From the cell containing the given text, extract its center point as (X, Y) coordinate. 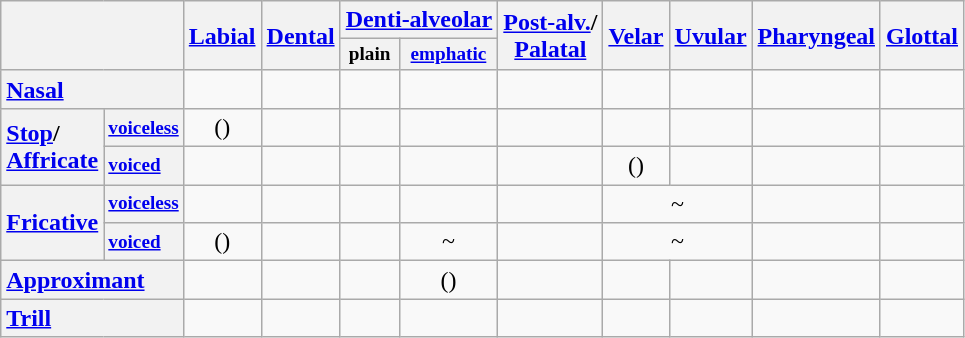
Uvular (710, 36)
Fricative (52, 223)
emphatic (448, 55)
plain (370, 55)
Dental (300, 36)
Post-alv./Palatal (550, 36)
Stop/Affricate (52, 147)
Labial (222, 36)
Glottal (922, 36)
Nasal (92, 89)
Denti-alveolar (419, 20)
Pharyngeal (816, 36)
Approximant (92, 280)
Velar (636, 36)
Trill (92, 318)
